Pinpoint the cell where the given text exists, returning its [x, y] midpoint coordinate. 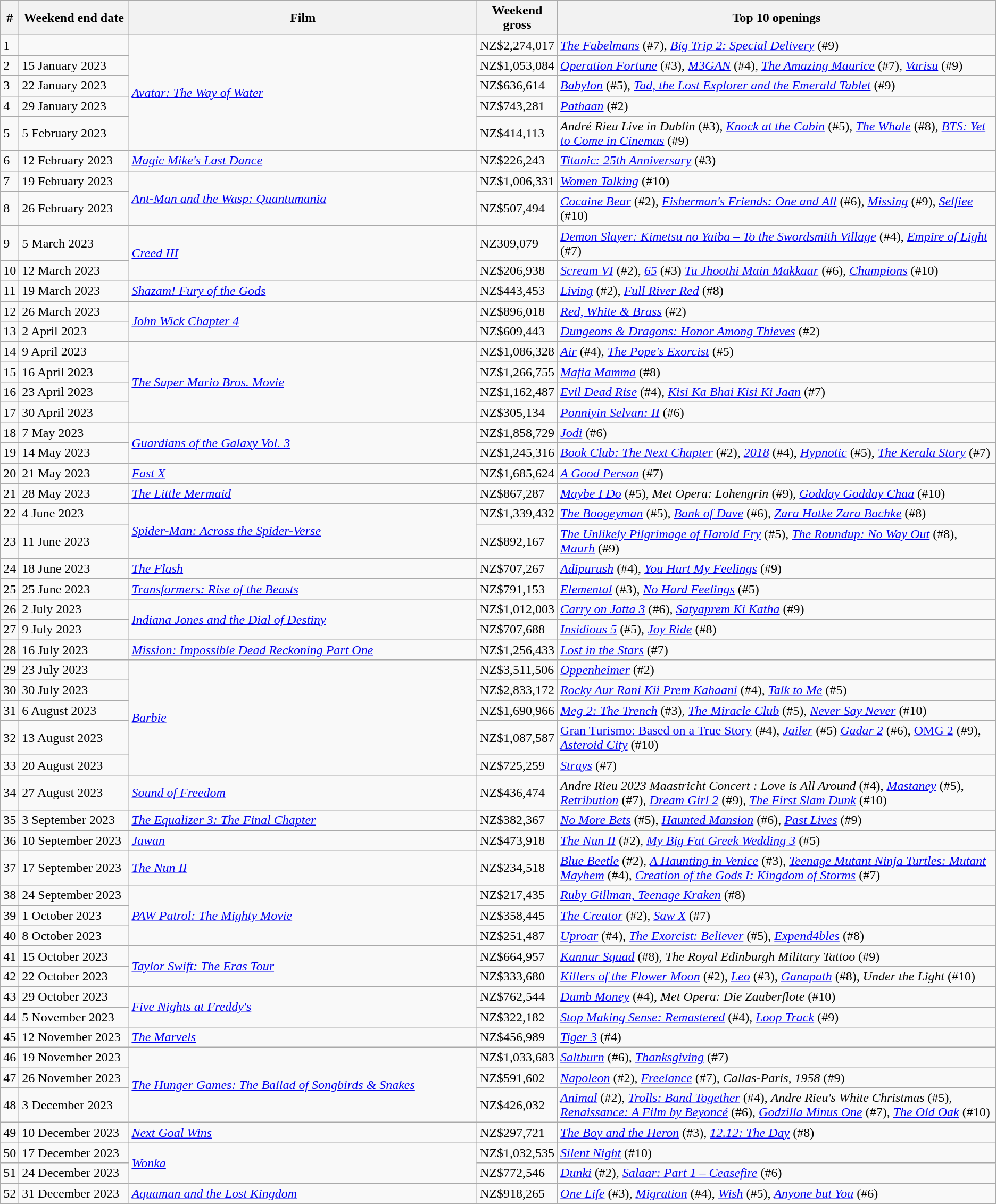
5 November 2023 [74, 1017]
NZ$636,614 [517, 86]
Next Goal Wins [303, 1133]
5 February 2023 [74, 133]
48 [10, 1105]
NZ$305,134 [517, 413]
10 [10, 270]
4 June 2023 [74, 514]
44 [10, 1017]
NZ$473,918 [517, 840]
NZ$772,546 [517, 1173]
Film [303, 18]
Stop Making Sense: Remastered (#4), Loop Track (#9) [777, 1017]
2 July 2023 [74, 609]
1 [10, 45]
30 [10, 690]
NZ$867,287 [517, 493]
15 January 2023 [74, 65]
NZ$1,339,432 [517, 514]
Indiana Jones and the Dial of Destiny [303, 619]
2 April 2023 [74, 332]
NZ$1,033,683 [517, 1058]
Gran Turismo: Based on a True Story (#4), Jailer (#5) Gadar 2 (#6), OMG 2 (#9), Asteroid City (#10) [777, 738]
15 October 2023 [74, 956]
Dunki (#2), Salaar: Part 1 – Ceasefire (#6) [777, 1173]
Taylor Swift: The Eras Tour [303, 966]
NZ$1,012,003 [517, 609]
NZ$333,680 [517, 976]
Mafia Mamma (#8) [777, 372]
NZ$725,259 [517, 765]
Weekendgross [517, 18]
Insidious 5 (#5), Joy Ride (#8) [777, 629]
9 July 2023 [74, 629]
NZ$892,167 [517, 541]
Jawan [303, 840]
Silent Night (#10) [777, 1153]
47 [10, 1078]
Magic Mike's Last Dance [303, 161]
22 [10, 514]
17 [10, 413]
30 April 2023 [74, 413]
23 April 2023 [74, 392]
Air (#4), The Pope's Exorcist (#5) [777, 352]
NZ$507,494 [517, 209]
Ruby Gillman, Teenage Kraken (#8) [777, 895]
41 [10, 956]
Saltburn (#6), Thanksgiving (#7) [777, 1058]
NZ$1,256,433 [517, 650]
Operation Fortune (#3), M3GAN (#4), The Amazing Maurice (#7), Varisu (#9) [777, 65]
Blue Beetle (#2), A Haunting in Venice (#3), Teenage Mutant Ninja Turtles: Mutant Mayhem (#4), Creation of the Gods I: Kingdom of Storms (#7) [777, 868]
Cocaine Bear (#2), Fisherman's Friends: One and All (#6), Missing (#9), Selfiee (#10) [777, 209]
15 [10, 372]
Wonka [303, 1163]
6 August 2023 [74, 711]
18 June 2023 [74, 568]
Guardians of the Galaxy Vol. 3 [303, 443]
26 February 2023 [74, 209]
NZ$217,435 [517, 895]
24 [10, 568]
43 [10, 996]
The Super Mario Bros. Movie [303, 382]
The Nun II (#2), My Big Fat Greek Wedding 3 (#5) [777, 840]
NZ$1,053,084 [517, 65]
27 [10, 629]
NZ$443,453 [517, 291]
32 [10, 738]
30 July 2023 [74, 690]
Carry on Jatta 3 (#6), Satyaprem Ki Katha (#9) [777, 609]
The Little Mermaid [303, 493]
45 [10, 1037]
NZ$707,688 [517, 629]
NZ$234,518 [517, 868]
NZ$358,445 [517, 916]
24 December 2023 [74, 1173]
Book Club: The Next Chapter (#2), 2018 (#4), Hypnotic (#5), The Kerala Story (#7) [777, 453]
NZ$1,006,331 [517, 181]
29 January 2023 [74, 106]
Avatar: The Way of Water [303, 93]
17 September 2023 [74, 868]
Transformers: Rise of the Beasts [303, 589]
NZ$707,267 [517, 568]
NZ$1,087,587 [517, 738]
Ant-Man and the Wasp: Quantumania [303, 198]
7 [10, 181]
12 [10, 311]
John Wick Chapter 4 [303, 321]
5 March 2023 [74, 243]
8 October 2023 [74, 936]
12 February 2023 [74, 161]
NZ$382,367 [517, 820]
25 [10, 589]
NZ$791,153 [517, 589]
The Marvels [303, 1037]
12 November 2023 [74, 1037]
Barbie [303, 718]
The Boogeyman (#5), Bank of Dave (#6), Zara Hatke Zara Bachke (#8) [777, 514]
21 [10, 493]
Spider-Man: Across the Spider-Verse [303, 531]
NZ$414,113 [517, 133]
29 [10, 670]
Scream VI (#2), 65 (#3) Tu Jhoothi Main Makkaar (#6), Champions (#10) [777, 270]
Dumb Money (#4), Met Opera: Die Zauberflote (#10) [777, 996]
The Equalizer 3: The Final Chapter [303, 820]
NZ$609,443 [517, 332]
17 December 2023 [74, 1153]
NZ$206,938 [517, 270]
Demon Slayer: Kimetsu no Yaiba – To the Swordsmith Village (#4), Empire of Light (#7) [777, 243]
Mission: Impossible Dead Reckoning Part One [303, 650]
26 [10, 609]
NZ$1,858,729 [517, 433]
NZ$918,265 [517, 1193]
NZ$896,018 [517, 311]
38 [10, 895]
Lost in the Stars (#7) [777, 650]
31 [10, 711]
2 [10, 65]
25 June 2023 [74, 589]
19 [10, 453]
NZ$2,833,172 [517, 690]
The Nun II [303, 868]
NZ$1,162,487 [517, 392]
4 [10, 106]
NZ$2,274,017 [517, 45]
Five Nights at Freddy's [303, 1007]
Pathaan (#2) [777, 106]
7 May 2023 [74, 433]
49 [10, 1133]
24 September 2023 [74, 895]
22 October 2023 [74, 976]
12 March 2023 [74, 270]
21 May 2023 [74, 473]
Kannur Squad (#8), The Royal Edinburgh Military Tattoo (#9) [777, 956]
3 [10, 86]
NZ$1,086,328 [517, 352]
NZ$591,602 [517, 1078]
The Boy and the Heron (#3), 12.12: The Day (#8) [777, 1133]
19 November 2023 [74, 1058]
NZ$226,243 [517, 161]
10 December 2023 [74, 1133]
19 February 2023 [74, 181]
# [10, 18]
18 [10, 433]
22 January 2023 [74, 86]
33 [10, 765]
29 October 2023 [74, 996]
The Fabelmans (#7), Big Trip 2: Special Delivery (#9) [777, 45]
Oppenheimer (#2) [777, 670]
34 [10, 793]
The Creator (#2), Saw X (#7) [777, 916]
6 [10, 161]
Creed III [303, 253]
28 [10, 650]
42 [10, 976]
Tiger 3 (#4) [777, 1037]
Uproar (#4), The Exorcist: Believer (#5), Expend4bles (#8) [777, 936]
11 June 2023 [74, 541]
3 December 2023 [74, 1105]
Shazam! Fury of the Gods [303, 291]
Jodi (#6) [777, 433]
16 July 2023 [74, 650]
NZ$297,721 [517, 1133]
Top 10 openings [777, 18]
36 [10, 840]
Strays (#7) [777, 765]
NZ$762,544 [517, 996]
50 [10, 1153]
46 [10, 1058]
Sound of Freedom [303, 793]
26 March 2023 [74, 311]
The Unlikely Pilgrimage of Harold Fry (#5), The Roundup: No Way Out (#8), Maurh (#9) [777, 541]
14 [10, 352]
NZ$1,032,535 [517, 1153]
23 [10, 541]
37 [10, 868]
9 April 2023 [74, 352]
Elemental (#3), No Hard Feelings (#5) [777, 589]
27 August 2023 [74, 793]
51 [10, 1173]
Evil Dead Rise (#4), Kisi Ka Bhai Kisi Ki Jaan (#7) [777, 392]
10 September 2023 [74, 840]
52 [10, 1193]
Killers of the Flower Moon (#2), Leo (#3), Ganapath (#8), Under the Light (#10) [777, 976]
NZ$743,281 [517, 106]
NZ$251,487 [517, 936]
16 [10, 392]
NZ$664,957 [517, 956]
Maybe I Do (#5), Met Opera: Lohengrin (#9), Godday Godday Chaa (#10) [777, 493]
Titanic: 25th Anniversary (#3) [777, 161]
Babylon (#5), Tad, the Lost Explorer and the Emerald Tablet (#9) [777, 86]
35 [10, 820]
14 May 2023 [74, 453]
NZ$1,245,316 [517, 453]
Red, White & Brass (#2) [777, 311]
PAW Patrol: The Mighty Movie [303, 916]
Weekend end date [74, 18]
NZ$456,989 [517, 1037]
20 [10, 473]
1 October 2023 [74, 916]
9 [10, 243]
19 March 2023 [74, 291]
One Life (#3), Migration (#4), Wish (#5), Anyone but You (#6) [777, 1193]
The Hunger Games: The Ballad of Songbirds & Snakes [303, 1085]
NZ$436,474 [517, 793]
Living (#2), Full River Red (#8) [777, 291]
No More Bets (#5), Haunted Mansion (#6), Past Lives (#9) [777, 820]
Women Talking (#10) [777, 181]
26 November 2023 [74, 1078]
NZ309,079 [517, 243]
Andre Rieu 2023 Maastricht Concert : Love is All Around (#4), Mastaney (#5), Retribution (#7), Dream Girl 2 (#9), The First Slam Dunk (#10) [777, 793]
NZ$1,690,966 [517, 711]
NZ$322,182 [517, 1017]
28 May 2023 [74, 493]
11 [10, 291]
20 August 2023 [74, 765]
3 September 2023 [74, 820]
16 April 2023 [74, 372]
40 [10, 936]
13 [10, 332]
NZ$3,511,506 [517, 670]
Meg 2: The Trench (#3), The Miracle Club (#5), Never Say Never (#10) [777, 711]
8 [10, 209]
Dungeons & Dragons: Honor Among Thieves (#2) [777, 332]
Ponniyin Selvan: II (#6) [777, 413]
A Good Person (#7) [777, 473]
NZ$426,032 [517, 1105]
Aquaman and the Lost Kingdom [303, 1193]
The Flash [303, 568]
13 August 2023 [74, 738]
NZ$1,266,755 [517, 372]
Napoleon (#2), Freelance (#7), Callas-Paris, 1958 (#9) [777, 1078]
Adipurush (#4), You Hurt My Feelings (#9) [777, 568]
André Rieu Live in Dublin (#3), Knock at the Cabin (#5), The Whale (#8), BTS: Yet to Come in Cinemas (#9) [777, 133]
39 [10, 916]
31 December 2023 [74, 1193]
Rocky Aur Rani Kii Prem Kahaani (#4), Talk to Me (#5) [777, 690]
Fast X [303, 473]
NZ$1,685,624 [517, 473]
23 July 2023 [74, 670]
5 [10, 133]
